Locate the cell with the specified text and output its (x, y) center coordinate. 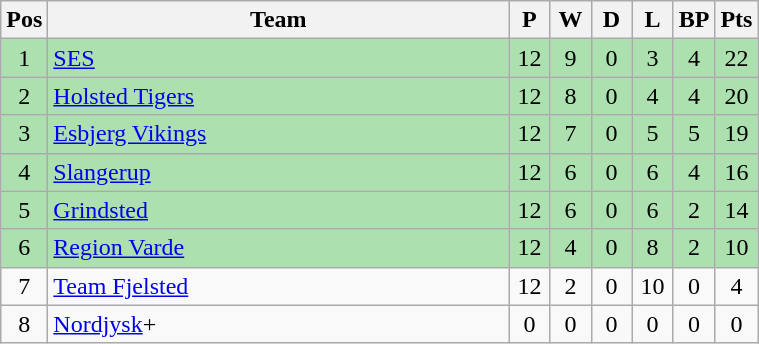
Esbjerg Vikings (278, 134)
Holsted Tigers (278, 96)
BP (694, 20)
16 (736, 172)
Pts (736, 20)
Team (278, 20)
14 (736, 210)
Pos (24, 20)
L (652, 20)
9 (570, 58)
22 (736, 58)
Region Varde (278, 248)
1 (24, 58)
P (530, 20)
Nordjysk+ (278, 324)
Slangerup (278, 172)
SES (278, 58)
Team Fjelsted (278, 286)
D (612, 20)
W (570, 20)
Grindsted (278, 210)
19 (736, 134)
20 (736, 96)
